Provide the [x, y] coordinate of the cell's center where the given text is located.  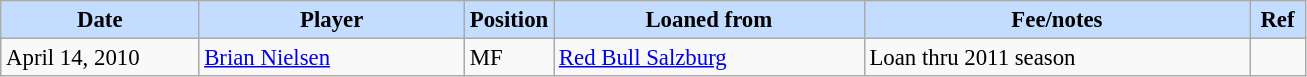
Loaned from [710, 20]
April 14, 2010 [100, 58]
Ref [1278, 20]
MF [508, 58]
Player [332, 20]
Loan thru 2011 season [1057, 58]
Date [100, 20]
Fee/notes [1057, 20]
Red Bull Salzburg [710, 58]
Brian Nielsen [332, 58]
Position [508, 20]
